Capture the cell that displays the provided text and extract its [x, y] central coordinate. 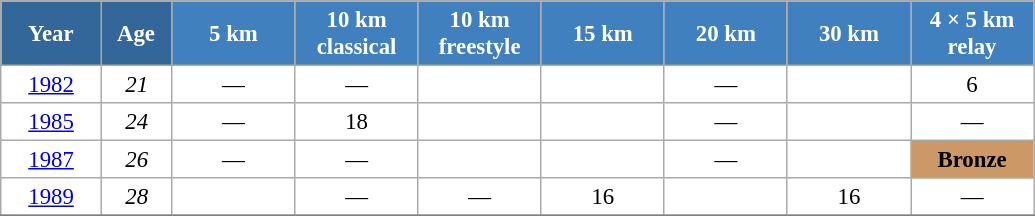
4 × 5 km relay [972, 34]
20 km [726, 34]
Year [52, 34]
1987 [52, 160]
18 [356, 122]
15 km [602, 34]
28 [136, 197]
6 [972, 85]
30 km [848, 34]
5 km [234, 34]
24 [136, 122]
10 km freestyle [480, 34]
10 km classical [356, 34]
1985 [52, 122]
Bronze [972, 160]
1982 [52, 85]
21 [136, 85]
26 [136, 160]
1989 [52, 197]
Age [136, 34]
